Search for the cell housing the specified text and yield its (x, y) center coordinate. 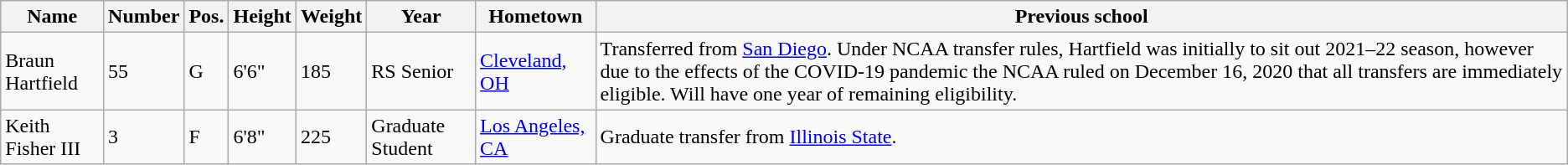
Weight (331, 17)
G (206, 71)
Previous school (1081, 17)
Height (262, 17)
Number (144, 17)
Graduate transfer from Illinois State. (1081, 137)
Name (52, 17)
185 (331, 71)
Cleveland, OH (536, 71)
Year (421, 17)
Braun Hartfield (52, 71)
F (206, 137)
Los Angeles, CA (536, 137)
Graduate Student (421, 137)
55 (144, 71)
RS Senior (421, 71)
Hometown (536, 17)
6'6" (262, 71)
6'8" (262, 137)
3 (144, 137)
225 (331, 137)
Keith Fisher III (52, 137)
Pos. (206, 17)
